Detect which cell encompasses the target text, then output its (X, Y) center coordinate. 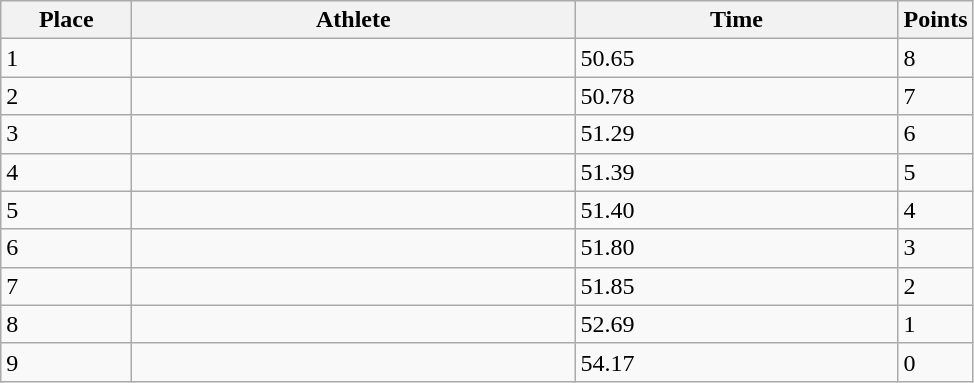
54.17 (736, 362)
51.80 (736, 248)
9 (66, 362)
50.78 (736, 96)
52.69 (736, 324)
51.29 (736, 134)
51.85 (736, 286)
0 (936, 362)
51.40 (736, 210)
50.65 (736, 58)
Points (936, 20)
Place (66, 20)
Athlete (354, 20)
51.39 (736, 172)
Time (736, 20)
